Identify which cell holds the provided text, then report its [X, Y] central coordinate. 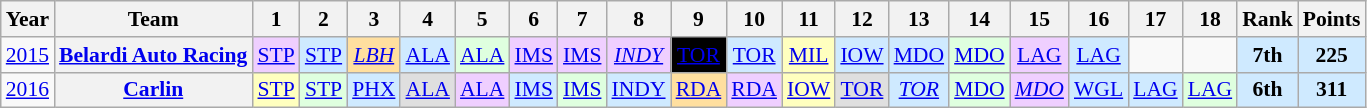
6 [534, 19]
7 [582, 19]
9 [699, 19]
10 [754, 19]
6th [1268, 90]
3 [374, 19]
7th [1268, 55]
17 [1155, 19]
Belardi Auto Racing [153, 55]
15 [1040, 19]
11 [808, 19]
16 [1098, 19]
4 [427, 19]
2015 [28, 55]
Carlin [153, 90]
5 [482, 19]
Rank [1268, 19]
2016 [28, 90]
225 [1332, 55]
Points [1332, 19]
13 [920, 19]
2 [324, 19]
MIL [808, 55]
18 [1210, 19]
Team [153, 19]
12 [862, 19]
PHX [374, 90]
Year [28, 19]
14 [980, 19]
8 [638, 19]
311 [1332, 90]
LBH [374, 55]
1 [276, 19]
WGL [1098, 90]
